For the text-containing cell, return its midpoint in (X, Y) coordinate format. 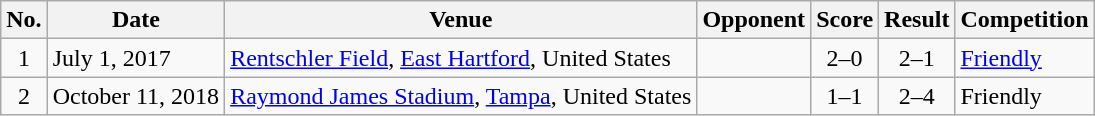
1 (24, 58)
No. (24, 20)
Score (845, 20)
Raymond James Stadium, Tampa, United States (461, 96)
Rentschler Field, East Hartford, United States (461, 58)
1–1 (845, 96)
Date (136, 20)
October 11, 2018 (136, 96)
2 (24, 96)
Result (917, 20)
Venue (461, 20)
Opponent (754, 20)
July 1, 2017 (136, 58)
2–1 (917, 58)
2–4 (917, 96)
Competition (1024, 20)
2–0 (845, 58)
